Extract the (X, Y) coordinate from the center of the cell holding the provided text.  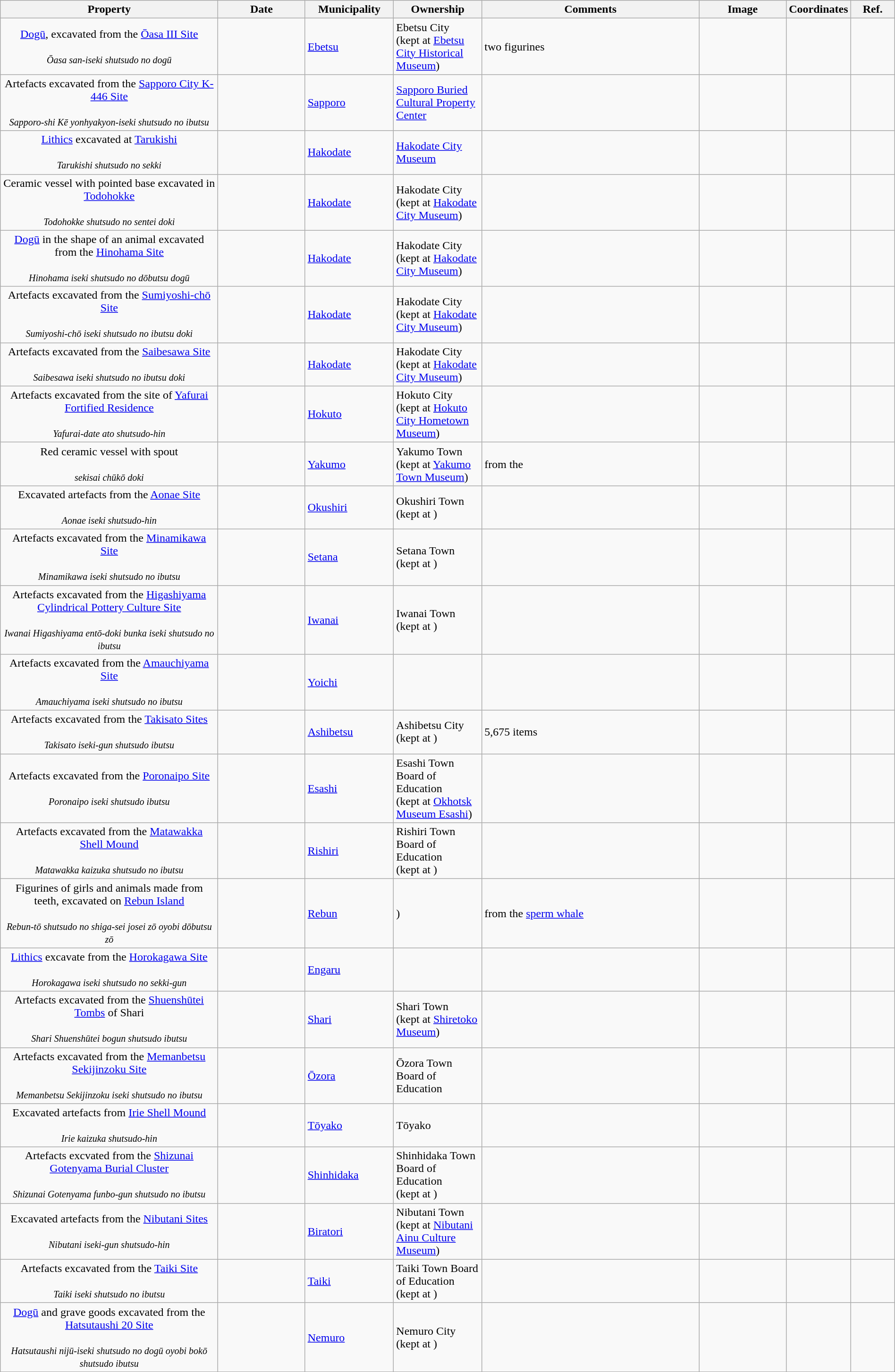
Rishiri Town Board of Education(kept at ) (438, 851)
Nibutani Town(kept at Nibutani Ainu Culture Museum) (438, 1231)
Figurines of girls and animals made from teeth, excavated on Rebun IslandRebun-tō shutsudo no shiga-sei josei zō oyobi dōbutsu zō (110, 913)
Esashi (349, 788)
Hakodate City Museum (438, 152)
Ashibetsu (349, 732)
Artefacts excavated from the Amauchiyama SiteAmauchiyama iseki shutsudo no ibutsu (110, 682)
Okushiri (349, 507)
Red ceramic vessel with spoutsekisai chūkō doki (110, 464)
Taiki Town Board of Education(kept at ) (438, 1281)
Setana (349, 557)
Artefacts excavated from the Memanbetsu Sekijinzoku SiteMemanbetsu Sekijinzoku iseki shutsudo no ibutsu (110, 1076)
Esashi Town Board of Education(kept at Okhotsk Museum Esashi) (438, 788)
Taiki (349, 1281)
Ceramic vessel with pointed base excavated in TodohokkeTodohokke shutsudo no sentei doki (110, 202)
Artefacts excavated from the Sumiyoshi-chō SiteSumiyoshi-chō iseki shutsudo no ibutsu doki (110, 314)
Excavated artefacts from the Aonae SiteAonae iseki shutsudo-hin (110, 507)
Lithics excavated at TarukishiTarukishi shutsudo no sekki (110, 152)
Municipality (349, 9)
Yoichi (349, 682)
Artefacts excavated from the site of Yafurai Fortified ResidenceYafurai-date ato shutsudo-hin (110, 414)
Artefacts excavated from the Saibesawa SiteSaibesawa iseki shutsudo no ibutsu doki (110, 364)
Yakumo Town(kept at Yakumo Town Museum) (438, 464)
Ōzora (349, 1076)
Dogū, excavated from the Ōasa III SiteŌasa san-iseki shutsudo no dogū (110, 46)
from the (591, 464)
Yakumo (349, 464)
Artefacts excavated from the Takisato SitesTakisato iseki-gun shutsudo ibutsu (110, 732)
Okushiri Town(kept at ) (438, 507)
Image (743, 9)
Coordinates (819, 9)
Ōzora Town Board of Education (438, 1076)
) (438, 913)
Shari Town(kept at Shiretoko Museum) (438, 1019)
Artefacts excvated from the Shizunai Gotenyama Burial ClusterShizunai Gotenyama funbo-gun shutsudo no ibutsu (110, 1175)
Shari (349, 1019)
Lithics excavate from the Horokagawa SiteHorokagawa iseki shutsudo no sekki-gun (110, 970)
Iwanai Town(kept at ) (438, 619)
Dogū and grave goods excavated from the Hatsutaushi 20 SiteHatsutaushi nijū-iseki shutsudo no dogū oyobi bokō shutsudo ibutsu (110, 1337)
Dogū in the shape of an animal excavated from the Hinohama SiteHinohama iseki shutsudo no dōbutsu dogū (110, 259)
Nemuro (349, 1337)
from the sperm whale (591, 913)
two figurines (591, 46)
Rebun (349, 913)
Iwanai (349, 619)
Biratori (349, 1231)
Nemuro City(kept at ) (438, 1337)
Ebetsu City(kept at Ebetsu City Historical Museum) (438, 46)
Artefacts excavated from the Minamikawa SiteMinamikawa iseki shutsudo no ibutsu (110, 557)
Engaru (349, 970)
Comments (591, 9)
Rishiri (349, 851)
Setana Town(kept at ) (438, 557)
Artefacts excavated from the Sapporo City K-446 SiteSapporo-shi Kē yonhyakyon-iseki shutsudo no ibutsu (110, 103)
Artefacts excavated from the Matawakka Shell MoundMatawakka kaizuka shutsudo no ibutsu (110, 851)
Shinhidaka (349, 1175)
Hokuto City(kept at Hokuto City Hometown Museum) (438, 414)
Artefacts excavated from the Higashiyama Cylindrical Pottery Culture SiteIwanai Higashiyama entō-doki bunka iseki shutsudo no ibutsu (110, 619)
Shinhidaka Town Board of Education(kept at ) (438, 1175)
Excavated artefacts from Irie Shell MoundIrie kaizuka shutsudo-hin (110, 1125)
Artefacts excavated from the Taiki SiteTaiki iseki shutsudo no ibutsu (110, 1281)
Ownership (438, 9)
5,675 items (591, 732)
Sapporo Buried Cultural Property Center (438, 103)
Artefacts excavated from the Poronaipo SitePoronaipo iseki shutsudo ibutsu (110, 788)
Excavated artefacts from the Nibutani SitesNibutani iseki-gun shutsudo-hin (110, 1231)
Hokuto (349, 414)
Ref. (872, 9)
Date (262, 9)
Property (110, 9)
Artefacts excavated from the Shuenshūtei Tombs of ShariShari Shuenshūtei bogun shutsudo ibutsu (110, 1019)
Ebetsu (349, 46)
Sapporo (349, 103)
Ashibetsu City(kept at ) (438, 732)
